Capture the cell that displays the provided text and extract its (x, y) central coordinate. 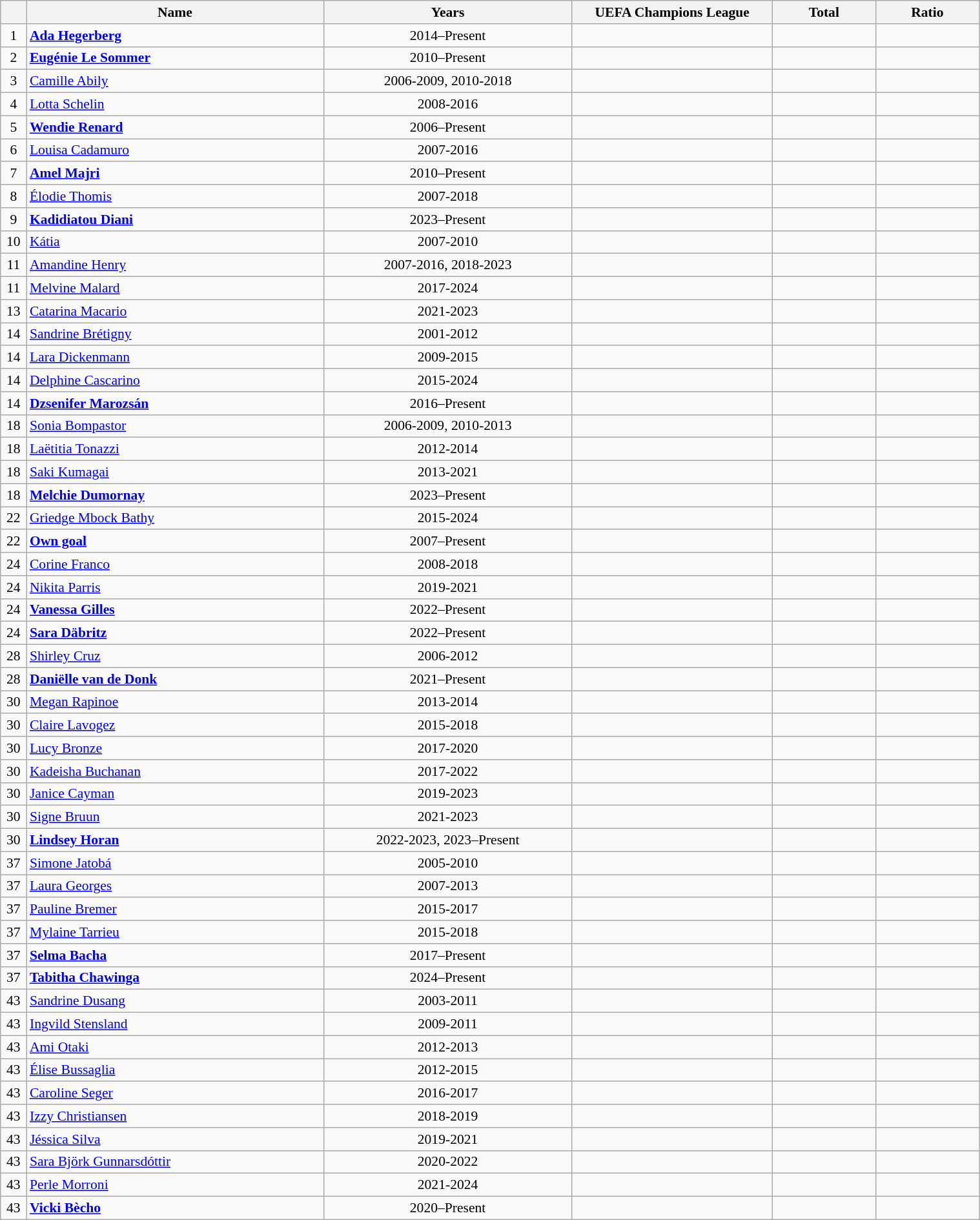
2016-2017 (448, 1093)
Tabitha Chawinga (175, 978)
6 (14, 150)
Élodie Thomis (175, 196)
2017–Present (448, 955)
2021-2024 (448, 1185)
7 (14, 174)
Saki Kumagai (175, 473)
Catarina Macario (175, 311)
2019-2023 (448, 794)
Izzy Christiansen (175, 1116)
2009-2015 (448, 358)
2001-2012 (448, 334)
2012-2013 (448, 1047)
2018-2019 (448, 1116)
2007–Present (448, 542)
3 (14, 81)
2014–Present (448, 36)
5 (14, 127)
Lucy Bronze (175, 748)
2012-2015 (448, 1070)
Name (175, 12)
Amandine Henry (175, 265)
2007-2016 (448, 150)
Lindsey Horan (175, 840)
2022-2023, 2023–Present (448, 840)
Daniëlle van de Donk (175, 679)
10 (14, 242)
2020-2022 (448, 1162)
2009-2011 (448, 1024)
Claire Lavogez (175, 726)
Melchie Dumornay (175, 495)
Louisa Cadamuro (175, 150)
2008-2018 (448, 564)
Own goal (175, 542)
Megan Rapinoe (175, 702)
Perle Morroni (175, 1185)
Total (824, 12)
Ratio (927, 12)
Lara Dickenmann (175, 358)
Signe Bruun (175, 817)
Lotta Schelin (175, 105)
Ada Hegerberg (175, 36)
Vicki Bècho (175, 1208)
Mylaine Tarrieu (175, 932)
Delphine Cascarino (175, 380)
Ami Otaki (175, 1047)
2005-2010 (448, 863)
2007-2010 (448, 242)
Laëtitia Tonazzi (175, 449)
2017-2024 (448, 289)
2007-2013 (448, 886)
2016–Present (448, 403)
2013-2014 (448, 702)
Sandrine Brétigny (175, 334)
2003-2011 (448, 1001)
Eugénie Le Sommer (175, 58)
2013-2021 (448, 473)
2017-2022 (448, 771)
Wendie Renard (175, 127)
Dzsenifer Marozsán (175, 403)
4 (14, 105)
Corine Franco (175, 564)
Pauline Bremer (175, 910)
Shirley Cruz (175, 656)
Caroline Seger (175, 1093)
Janice Cayman (175, 794)
UEFA Champions League (672, 12)
13 (14, 311)
2006–Present (448, 127)
Laura Georges (175, 886)
8 (14, 196)
Sandrine Dusang (175, 1001)
Sara Björk Gunnarsdóttir (175, 1162)
Jéssica Silva (175, 1139)
2012-2014 (448, 449)
1 (14, 36)
2006-2009, 2010-2018 (448, 81)
2007-2016, 2018-2023 (448, 265)
2006-2012 (448, 656)
2017-2020 (448, 748)
2006-2009, 2010-2013 (448, 426)
Selma Bacha (175, 955)
Simone Jatobá (175, 863)
2020–Present (448, 1208)
Élise Bussaglia (175, 1070)
Ingvild Stensland (175, 1024)
9 (14, 219)
Kátia (175, 242)
Amel Majri (175, 174)
2 (14, 58)
2007-2018 (448, 196)
Nikita Parris (175, 587)
Griedge Mbock Bathy (175, 518)
2015-2017 (448, 910)
Sara Däbritz (175, 633)
2024–Present (448, 978)
2021–Present (448, 679)
Years (448, 12)
2008-2016 (448, 105)
Sonia Bompastor (175, 426)
Melvine Malard (175, 289)
Camille Abily (175, 81)
Kadeisha Buchanan (175, 771)
Vanessa Gilles (175, 610)
Kadidiatou Diani (175, 219)
